Search for the cell housing the specified text and yield its [x, y] center coordinate. 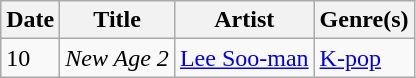
Genre(s) [364, 20]
10 [30, 58]
Title [118, 20]
Lee Soo-man [244, 58]
Date [30, 20]
New Age 2 [118, 58]
K-pop [364, 58]
Artist [244, 20]
